Find where the given text appears and provide that cell's center as [X, Y] coordinate. 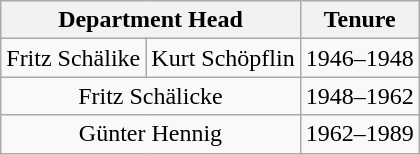
1962–1989 [360, 134]
Günter Hennig [150, 134]
Kurt Schöpflin [223, 58]
1946–1948 [360, 58]
Department Head [150, 20]
Fritz Schälicke [150, 96]
1948–1962 [360, 96]
Fritz Schälike [74, 58]
Tenure [360, 20]
